Find where the given text appears and provide that cell's center as [x, y] coordinate. 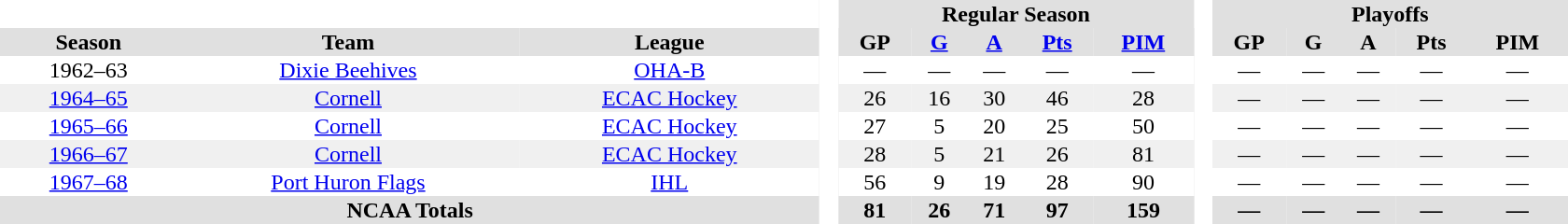
Port Huron Flags [349, 182]
NCAA Totals [410, 210]
25 [1057, 126]
League [669, 42]
50 [1143, 126]
Regular Season [1015, 14]
1965–66 [89, 126]
71 [995, 210]
30 [995, 98]
1966–67 [89, 154]
Team [349, 42]
20 [995, 126]
Dixie Beehives [349, 70]
Season [89, 42]
27 [875, 126]
16 [939, 98]
90 [1143, 182]
1964–65 [89, 98]
1967–68 [89, 182]
21 [995, 154]
OHA-B [669, 70]
1962–63 [89, 70]
159 [1143, 210]
56 [875, 182]
97 [1057, 210]
9 [939, 182]
19 [995, 182]
IHL [669, 182]
Playoffs [1391, 14]
46 [1057, 98]
